Identify which cell holds the provided text, then report its (X, Y) central coordinate. 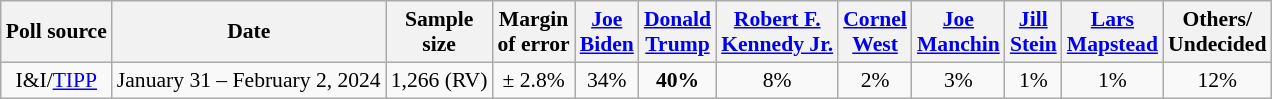
January 31 – February 2, 2024 (249, 80)
8% (777, 80)
34% (607, 80)
1,266 (RV) (440, 80)
Date (249, 32)
CornelWest (875, 32)
2% (875, 80)
JillStein (1034, 32)
DonaldTrump (678, 32)
LarsMapstead (1112, 32)
± 2.8% (533, 80)
JoeBiden (607, 32)
Poll source (56, 32)
Samplesize (440, 32)
Others/Undecided (1217, 32)
3% (958, 80)
JoeManchin (958, 32)
I&I/TIPP (56, 80)
12% (1217, 80)
Robert F.Kennedy Jr. (777, 32)
40% (678, 80)
Marginof error (533, 32)
